Capture the cell that displays the provided text and extract its [x, y] central coordinate. 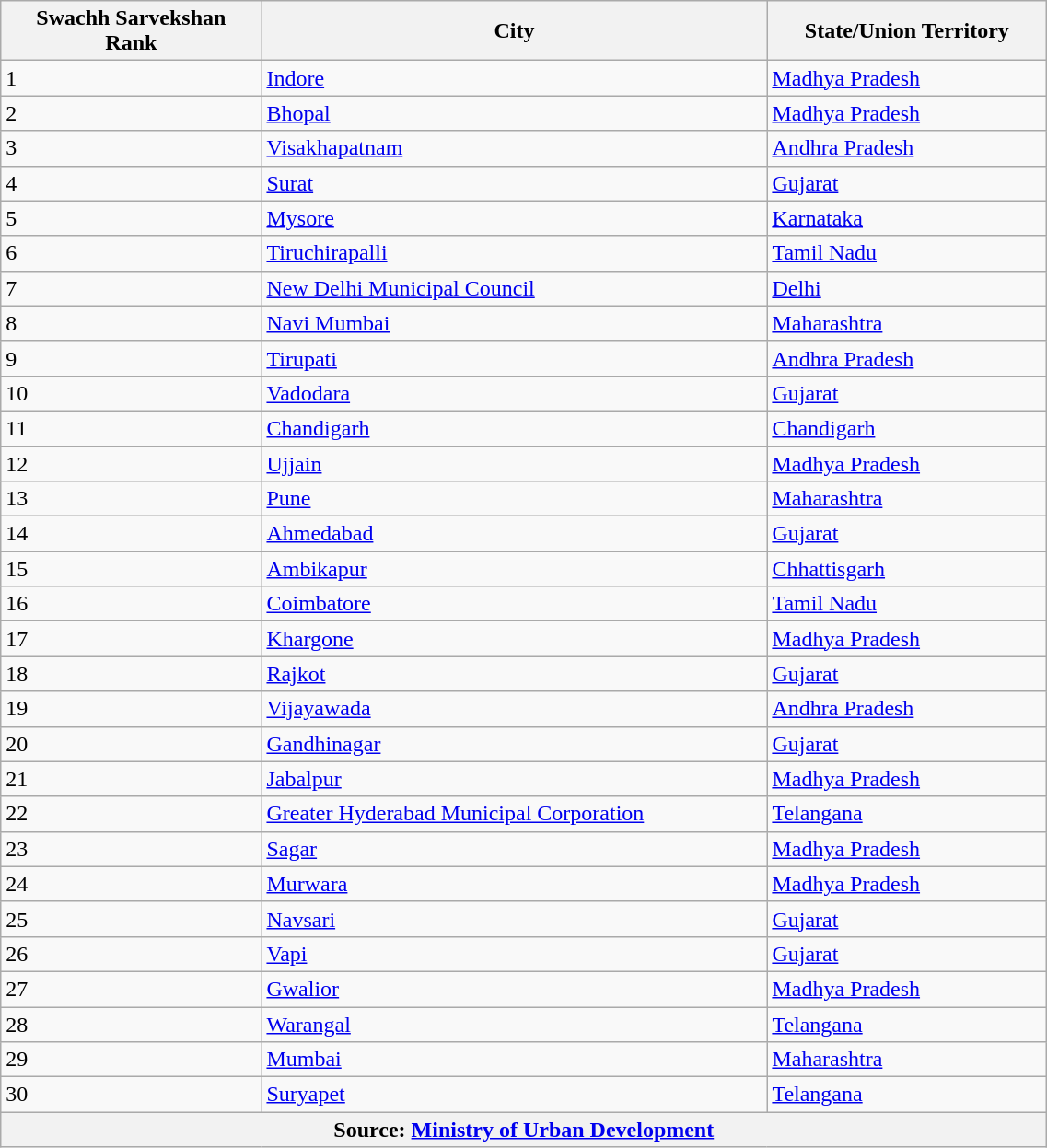
Vadodara [514, 393]
12 [131, 463]
Murwara [514, 884]
27 [131, 989]
Rajkot [514, 674]
Ujjain [514, 463]
30 [131, 1095]
Tiruchirapalli [514, 253]
Gandhinagar [514, 744]
15 [131, 569]
Tirupati [514, 358]
13 [131, 499]
24 [131, 884]
Warangal [514, 1025]
3 [131, 148]
Khargone [514, 639]
Suryapet [514, 1095]
Karnataka [907, 218]
23 [131, 849]
11 [131, 428]
2 [131, 113]
City [514, 31]
29 [131, 1060]
Bhopal [514, 113]
Swachh SarvekshanRank [131, 31]
1 [131, 78]
28 [131, 1025]
Jabalpur [514, 779]
Greater Hyderabad Municipal Corporation [514, 814]
Coimbatore [514, 604]
Ahmedabad [514, 534]
19 [131, 709]
Gwalior [514, 989]
Chhattisgarh [907, 569]
Pune [514, 499]
Navi Mumbai [514, 323]
10 [131, 393]
22 [131, 814]
Navsari [514, 919]
17 [131, 639]
New Delhi Municipal Council [514, 288]
7 [131, 288]
Sagar [514, 849]
6 [131, 253]
18 [131, 674]
Delhi [907, 288]
Visakhapatnam [514, 148]
Surat [514, 183]
State/Union Territory [907, 31]
Mysore [514, 218]
25 [131, 919]
Vapi [514, 954]
21 [131, 779]
Vijayawada [514, 709]
5 [131, 218]
9 [131, 358]
Ambikapur [514, 569]
26 [131, 954]
8 [131, 323]
16 [131, 604]
Source: Ministry of Urban Development [524, 1130]
4 [131, 183]
Indore [514, 78]
20 [131, 744]
14 [131, 534]
Mumbai [514, 1060]
